From the cell containing the given text, extract its center point as (x, y) coordinate. 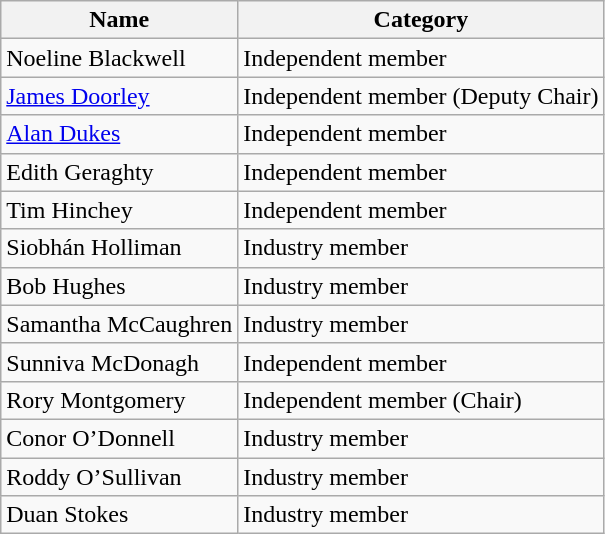
Independent member (Deputy Chair) (421, 96)
Samantha McCaughren (120, 324)
Edith Geraghty (120, 172)
Siobhán Holliman (120, 248)
Conor O’Donnell (120, 438)
Bob Hughes (120, 286)
Tim Hinchey (120, 210)
Alan Dukes (120, 134)
Roddy O’Sullivan (120, 477)
Independent member (Chair) (421, 400)
Duan Stokes (120, 515)
Noeline Blackwell (120, 58)
Sunniva McDonagh (120, 362)
Category (421, 20)
James Doorley (120, 96)
Rory Montgomery (120, 400)
Name (120, 20)
